Scan for the cell matching the given text and deliver its (x, y) coordinate at center. 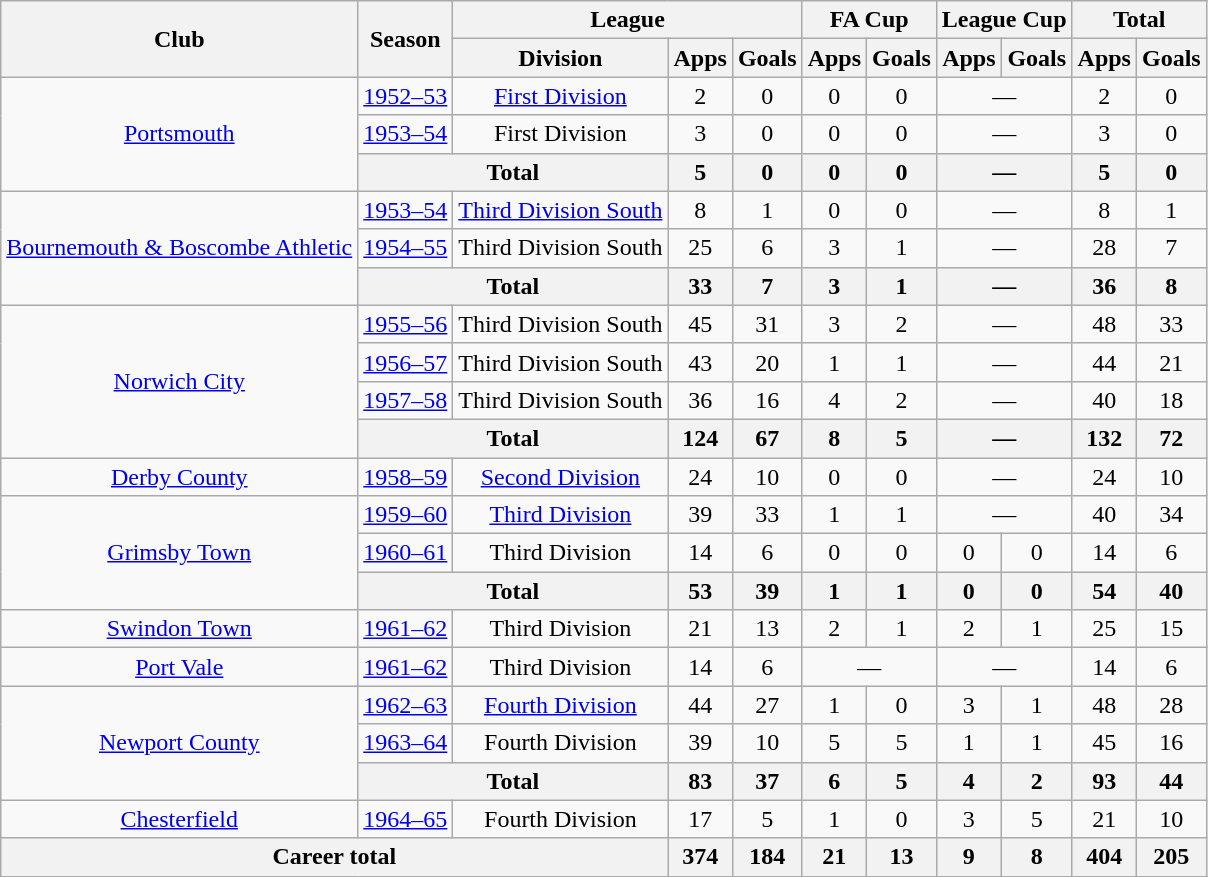
1962–63 (406, 705)
37 (767, 781)
1960–61 (406, 553)
1958–59 (406, 477)
404 (1104, 857)
124 (700, 438)
Norwich City (180, 381)
Chesterfield (180, 819)
34 (1171, 515)
31 (767, 324)
Portsmouth (180, 134)
83 (700, 781)
205 (1171, 857)
54 (1104, 591)
Swindon Town (180, 629)
Bournemouth & Boscombe Athletic (180, 248)
1955–56 (406, 324)
67 (767, 438)
Career total (334, 857)
184 (767, 857)
374 (700, 857)
Grimsby Town (180, 553)
1956–57 (406, 362)
League (628, 20)
20 (767, 362)
Season (406, 39)
53 (700, 591)
17 (700, 819)
1964–65 (406, 819)
1963–64 (406, 743)
Division (560, 58)
Derby County (180, 477)
Port Vale (180, 667)
1952–53 (406, 96)
132 (1104, 438)
72 (1171, 438)
18 (1171, 400)
93 (1104, 781)
Newport County (180, 743)
Second Division (560, 477)
FA Cup (869, 20)
9 (968, 857)
Club (180, 39)
27 (767, 705)
1957–58 (406, 400)
43 (700, 362)
1959–60 (406, 515)
League Cup (1004, 20)
1954–55 (406, 248)
15 (1171, 629)
